Locate the cell with the specified text and output its [x, y] center coordinate. 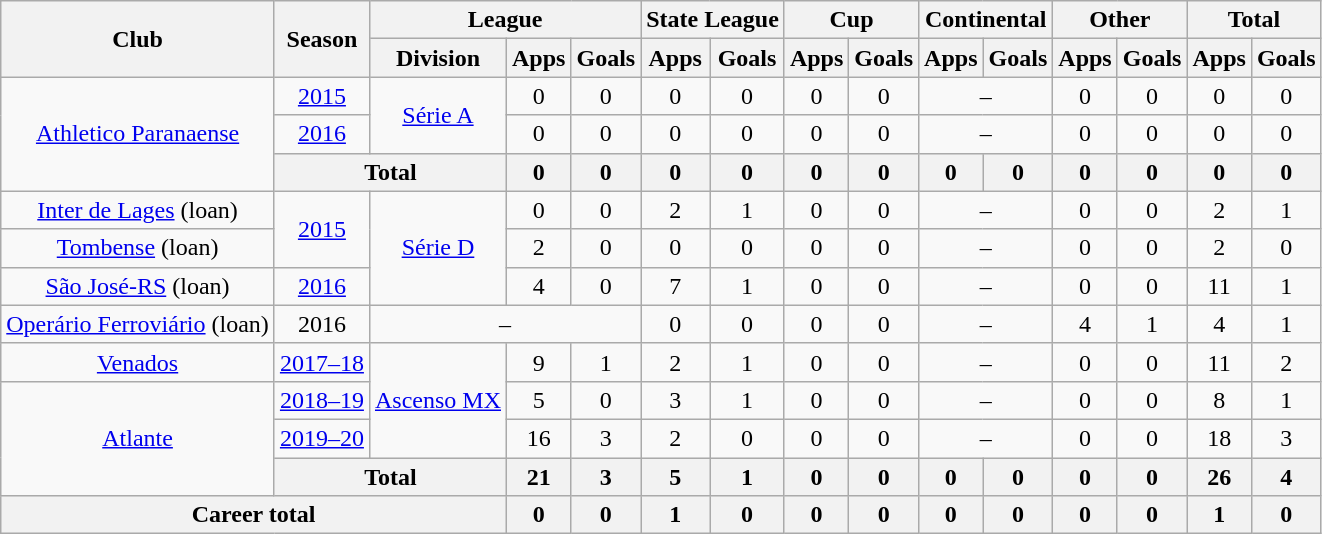
8 [1219, 400]
Season [322, 39]
Continental [986, 20]
Athletico Paranaense [138, 134]
State League [713, 20]
Operário Ferroviário (loan) [138, 324]
Tombense (loan) [138, 248]
Cup [851, 20]
7 [676, 286]
26 [1219, 477]
Série D [438, 248]
Division [438, 58]
Ascenso MX [438, 400]
Inter de Lages (loan) [138, 210]
16 [539, 438]
Série A [438, 115]
18 [1219, 438]
21 [539, 477]
2017–18 [322, 362]
Career total [254, 515]
2018–19 [322, 400]
Atlante [138, 438]
Club [138, 39]
2019–20 [322, 438]
Venados [138, 362]
São José-RS (loan) [138, 286]
Other [1120, 20]
League [504, 20]
9 [539, 362]
